Find where the given text appears and provide that cell's center as (X, Y) coordinate. 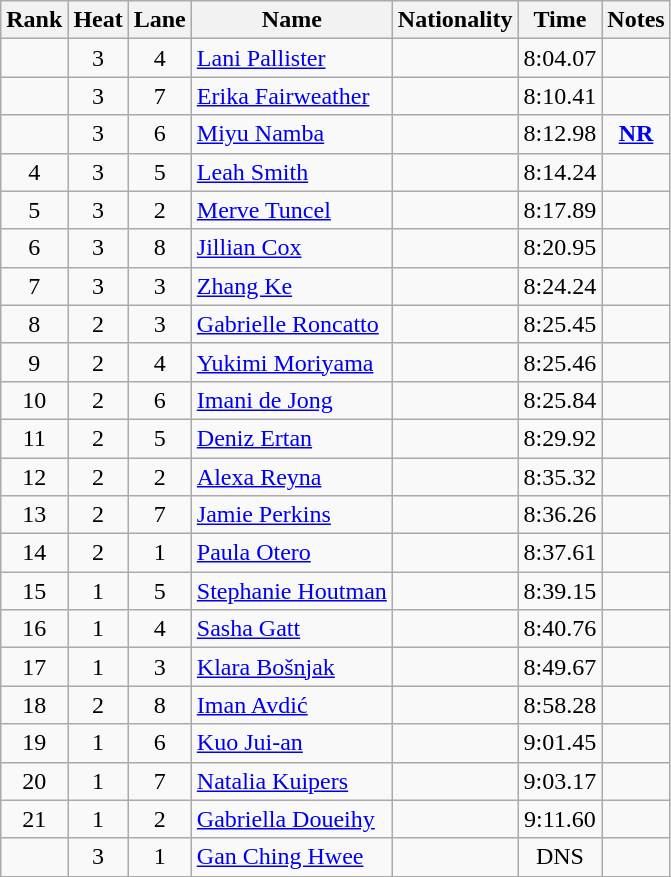
Lane (160, 20)
20 (34, 781)
Paula Otero (292, 553)
8:40.76 (560, 629)
Gabriella Doueihy (292, 819)
Natalia Kuipers (292, 781)
9:11.60 (560, 819)
Gan Ching Hwee (292, 857)
NR (636, 134)
8:25.45 (560, 324)
Lani Pallister (292, 58)
9:01.45 (560, 743)
Kuo Jui-an (292, 743)
Zhang Ke (292, 286)
18 (34, 705)
9:03.17 (560, 781)
10 (34, 400)
Time (560, 20)
11 (34, 438)
8:20.95 (560, 248)
Jillian Cox (292, 248)
Stephanie Houtman (292, 591)
16 (34, 629)
8:36.26 (560, 515)
Heat (98, 20)
8:04.07 (560, 58)
Miyu Namba (292, 134)
8:25.46 (560, 362)
Rank (34, 20)
Merve Tuncel (292, 210)
Erika Fairweather (292, 96)
8:10.41 (560, 96)
8:37.61 (560, 553)
19 (34, 743)
Klara Bošnjak (292, 667)
13 (34, 515)
Gabrielle Roncatto (292, 324)
8:29.92 (560, 438)
Alexa Reyna (292, 477)
Nationality (455, 20)
8:12.98 (560, 134)
8:35.32 (560, 477)
8:39.15 (560, 591)
Name (292, 20)
8:58.28 (560, 705)
DNS (560, 857)
Iman Avdić (292, 705)
Sasha Gatt (292, 629)
8:17.89 (560, 210)
8:24.24 (560, 286)
21 (34, 819)
15 (34, 591)
12 (34, 477)
Leah Smith (292, 172)
Notes (636, 20)
8:25.84 (560, 400)
14 (34, 553)
9 (34, 362)
Jamie Perkins (292, 515)
Deniz Ertan (292, 438)
8:49.67 (560, 667)
17 (34, 667)
8:14.24 (560, 172)
Yukimi Moriyama (292, 362)
Imani de Jong (292, 400)
